Search for the cell housing the specified text and yield its (x, y) center coordinate. 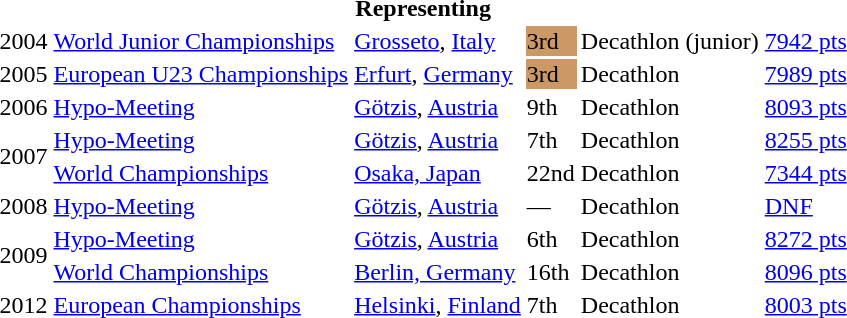
Erfurt, Germany (438, 74)
6th (550, 239)
16th (550, 272)
Grosseto, Italy (438, 41)
22nd (550, 173)
— (550, 206)
World Junior Championships (201, 41)
7th (550, 140)
Osaka, Japan (438, 173)
9th (550, 107)
Berlin, Germany (438, 272)
Decathlon (junior) (670, 41)
European U23 Championships (201, 74)
